Determine the [X, Y] coordinate at the center of the cell enclosing the given text.  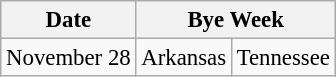
Bye Week [236, 20]
Tennessee [283, 58]
November 28 [68, 58]
Date [68, 20]
Arkansas [184, 58]
